Detect which cell encompasses the target text, then output its (x, y) center coordinate. 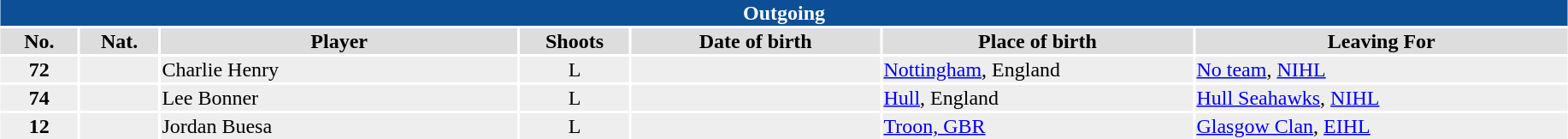
No. (39, 41)
Nat. (120, 41)
Glasgow Clan, EIHL (1382, 126)
Outgoing (783, 13)
No team, NIHL (1382, 69)
Lee Bonner (339, 98)
Troon, GBR (1038, 126)
Shoots (575, 41)
Nottingham, England (1038, 69)
74 (39, 98)
Hull, England (1038, 98)
Jordan Buesa (339, 126)
Hull Seahawks, NIHL (1382, 98)
72 (39, 69)
Leaving For (1382, 41)
Player (339, 41)
Charlie Henry (339, 69)
Date of birth (755, 41)
12 (39, 126)
Place of birth (1038, 41)
